Return the (X, Y) coordinate for the center point of the cell that contains the specified text.  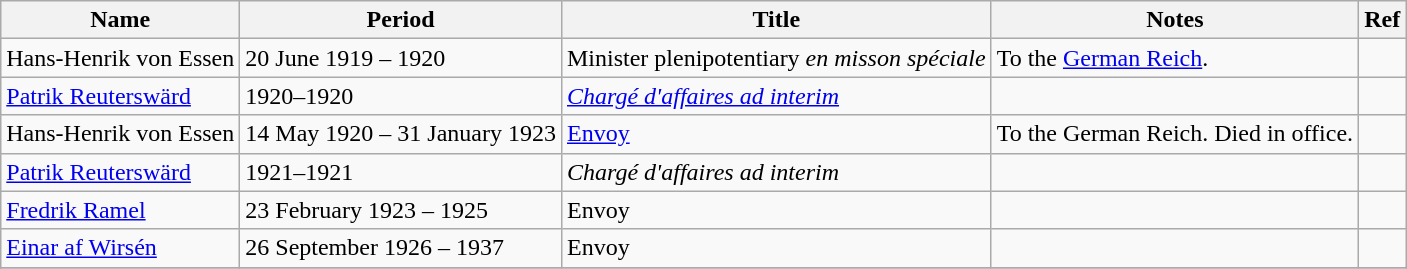
26 September 1926 – 1937 (401, 248)
20 June 1919 – 1920 (401, 58)
1920–1920 (401, 96)
Einar af Wirsén (120, 248)
To the German Reich. (1175, 58)
Fredrik Ramel (120, 210)
14 May 1920 – 31 January 1923 (401, 134)
Minister plenipotentiary en misson spéciale (776, 58)
Ref (1382, 20)
Period (401, 20)
1921–1921 (401, 172)
Title (776, 20)
Name (120, 20)
Notes (1175, 20)
To the German Reich. Died in office. (1175, 134)
23 February 1923 – 1925 (401, 210)
